Search for the cell housing the specified text and yield its (x, y) center coordinate. 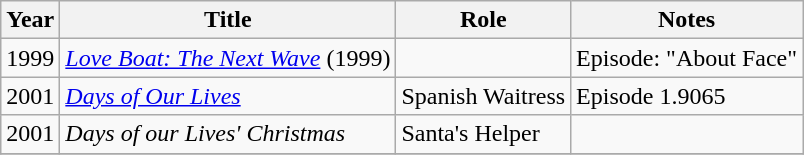
Episode: "About Face" (687, 58)
Santa's Helper (484, 134)
Role (484, 20)
Spanish Waitress (484, 96)
Days of Our Lives (228, 96)
Days of our Lives' Christmas (228, 134)
Episode 1.9065 (687, 96)
Love Boat: The Next Wave (1999) (228, 58)
1999 (30, 58)
Notes (687, 20)
Title (228, 20)
Year (30, 20)
